Search for the cell housing the specified text and yield its [x, y] center coordinate. 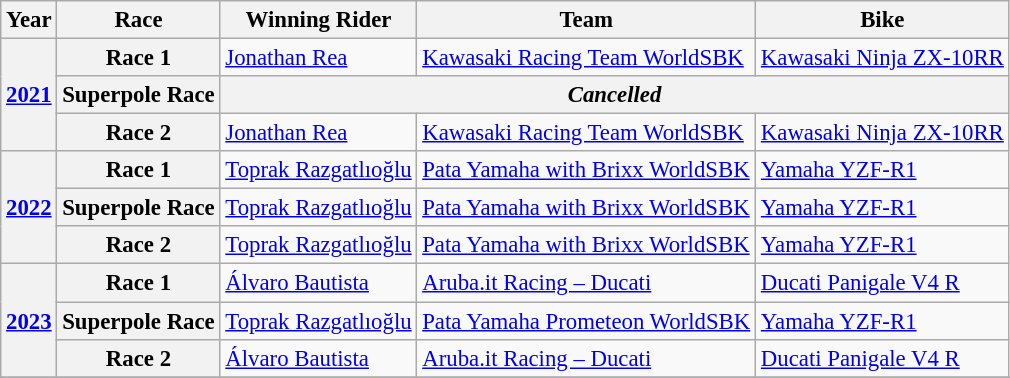
Bike [883, 20]
Year [29, 20]
2022 [29, 208]
Winning Rider [318, 20]
Race [138, 20]
Pata Yamaha Prometeon WorldSBK [586, 321]
2021 [29, 96]
Team [586, 20]
Cancelled [614, 95]
2023 [29, 320]
